From the cell containing the given text, extract its center point as [X, Y] coordinate. 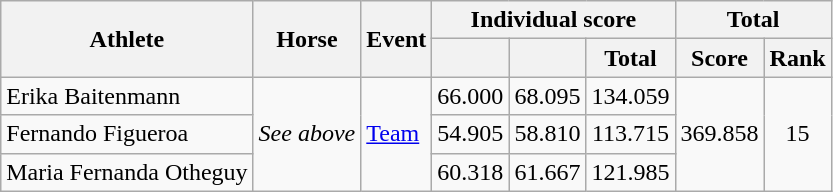
134.059 [630, 96]
58.810 [548, 134]
121.985 [630, 172]
60.318 [470, 172]
Event [396, 39]
Horse [307, 39]
61.667 [548, 172]
15 [798, 134]
Team [396, 134]
113.715 [630, 134]
Individual score [554, 20]
54.905 [470, 134]
Athlete [127, 39]
68.095 [548, 96]
Rank [798, 58]
See above [307, 134]
66.000 [470, 96]
369.858 [720, 134]
Erika Baitenmann [127, 96]
Maria Fernanda Otheguy [127, 172]
Score [720, 58]
Fernando Figueroa [127, 134]
